Pinpoint the cell where the given text exists, returning its [X, Y] midpoint coordinate. 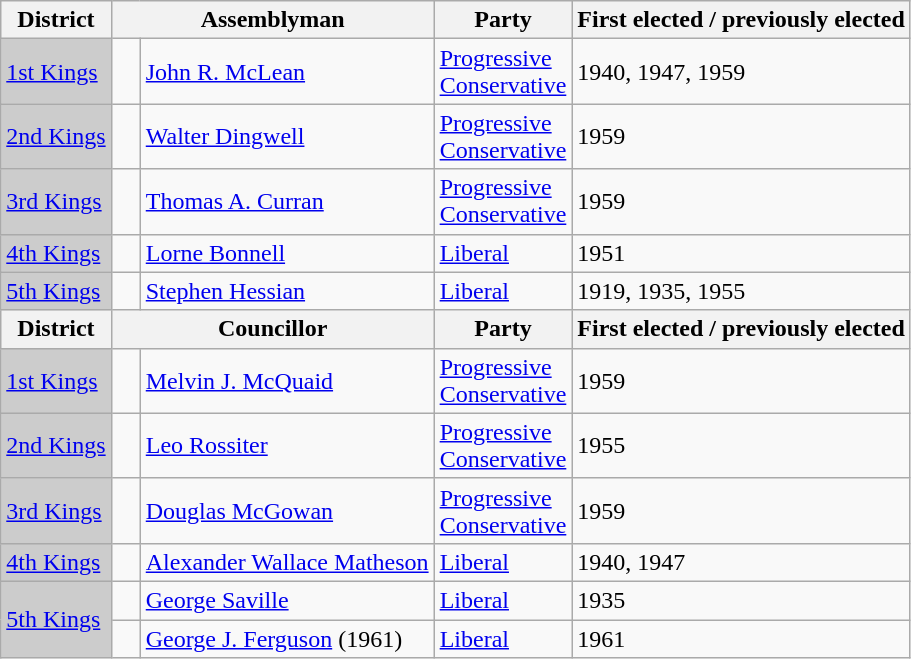
1961 [742, 639]
George Saville [287, 600]
Douglas McGowan [287, 510]
Thomas A. Curran [287, 202]
1951 [742, 253]
1919, 1935, 1955 [742, 291]
Melvin J. McQuaid [287, 380]
1940, 1947, 1959 [742, 72]
1940, 1947 [742, 562]
Leo Rossiter [287, 446]
1935 [742, 600]
Lorne Bonnell [287, 253]
1955 [742, 446]
Assemblyman [272, 20]
George J. Ferguson (1961) [287, 639]
Alexander Wallace Matheson [287, 562]
Councillor [272, 329]
Walter Dingwell [287, 136]
Stephen Hessian [287, 291]
John R. McLean [287, 72]
